Search for the cell housing the specified text and yield its [x, y] center coordinate. 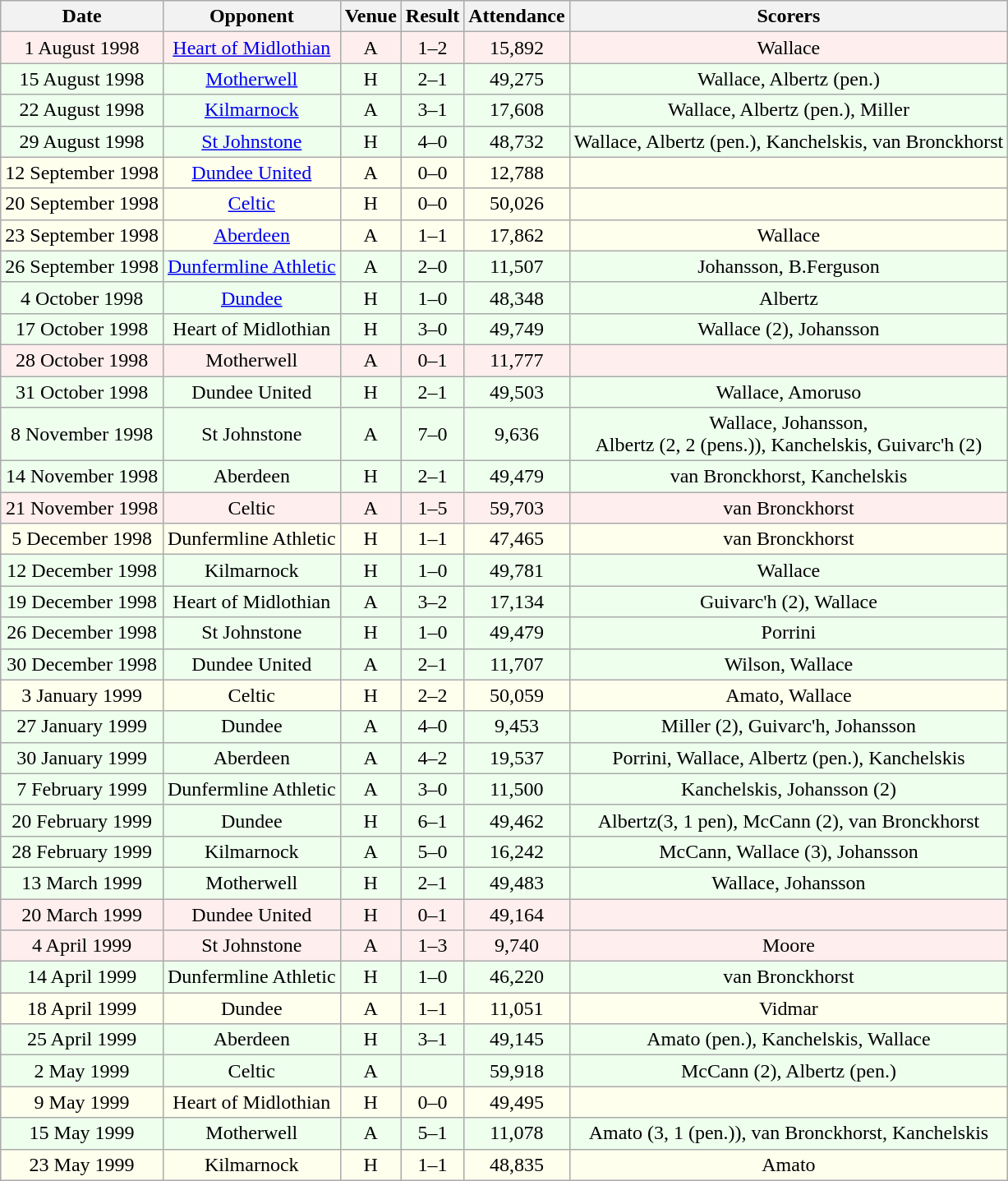
11,777 [517, 360]
6–1 [432, 820]
Moore [789, 946]
28 February 1999 [82, 851]
McCann, Wallace (3), Johansson [789, 851]
3 January 1999 [82, 695]
Miller (2), Guivarc'h, Johansson [789, 727]
18 April 1999 [82, 1008]
19,537 [517, 758]
20 February 1999 [82, 820]
Johansson, B.Ferguson [789, 266]
23 September 1998 [82, 235]
17,134 [517, 602]
2–0 [432, 266]
15 May 1999 [82, 1133]
19 December 1998 [82, 602]
49,462 [517, 820]
Vidmar [789, 1008]
9,740 [517, 946]
15 August 1998 [82, 79]
48,835 [517, 1165]
12 September 1998 [82, 173]
5–0 [432, 851]
20 September 1998 [82, 204]
49,503 [517, 392]
Wallace, Johansson, Albertz (2, 2 (pens.)), Kanchelskis, Guivarc'h (2) [789, 434]
25 April 1999 [82, 1040]
Wallace (2), Johansson [789, 329]
49,781 [517, 570]
11,078 [517, 1133]
49,495 [517, 1102]
7–0 [432, 434]
20 March 1999 [82, 915]
8 November 1998 [82, 434]
48,348 [517, 298]
2–2 [432, 695]
26 December 1998 [82, 633]
11,707 [517, 664]
11,051 [517, 1008]
49,164 [517, 915]
12,788 [517, 173]
Guivarc'h (2), Wallace [789, 602]
26 September 1998 [82, 266]
3–2 [432, 602]
Date [82, 16]
9,453 [517, 727]
Wallace, Albertz (pen.), Kanchelskis, van Bronckhorst [789, 141]
29 August 1998 [82, 141]
Wallace, Amoruso [789, 392]
Amato, Wallace [789, 695]
50,059 [517, 695]
21 November 1998 [82, 508]
Venue [371, 16]
17,862 [517, 235]
1–5 [432, 508]
4–2 [432, 758]
59,918 [517, 1071]
Opponent [251, 16]
Attendance [517, 16]
Result [432, 16]
Amato [789, 1165]
5–1 [432, 1133]
15,892 [517, 48]
59,703 [517, 508]
46,220 [517, 977]
14 April 1999 [82, 977]
Porrini, Wallace, Albertz (pen.), Kanchelskis [789, 758]
7 February 1999 [82, 789]
Albertz(3, 1 pen), McCann (2), van Bronckhorst [789, 820]
16,242 [517, 851]
McCann (2), Albertz (pen.) [789, 1071]
47,465 [517, 539]
1–2 [432, 48]
Amato (pen.), Kanchelskis, Wallace [789, 1040]
4 April 1999 [82, 946]
Wilson, Wallace [789, 664]
30 December 1998 [82, 664]
Kanchelskis, Johansson (2) [789, 789]
Porrini [789, 633]
17 October 1998 [82, 329]
13 March 1999 [82, 883]
30 January 1999 [82, 758]
49,483 [517, 883]
50,026 [517, 204]
2 May 1999 [82, 1071]
49,275 [517, 79]
Wallace, Johansson [789, 883]
49,749 [517, 329]
4 October 1998 [82, 298]
17,608 [517, 110]
11,500 [517, 789]
27 January 1999 [82, 727]
28 October 1998 [82, 360]
Wallace, Albertz (pen.) [789, 79]
11,507 [517, 266]
49,145 [517, 1040]
9 May 1999 [82, 1102]
22 August 1998 [82, 110]
Wallace, Albertz (pen.), Miller [789, 110]
1 August 1998 [82, 48]
31 October 1998 [82, 392]
23 May 1999 [82, 1165]
van Bronckhorst, Kanchelskis [789, 477]
12 December 1998 [82, 570]
Albertz [789, 298]
Amato (3, 1 (pen.)), van Bronckhorst, Kanchelskis [789, 1133]
9,636 [517, 434]
1–3 [432, 946]
Scorers [789, 16]
5 December 1998 [82, 539]
48,732 [517, 141]
14 November 1998 [82, 477]
